Return the (X, Y) coordinate for the center point of the cell that contains the specified text.  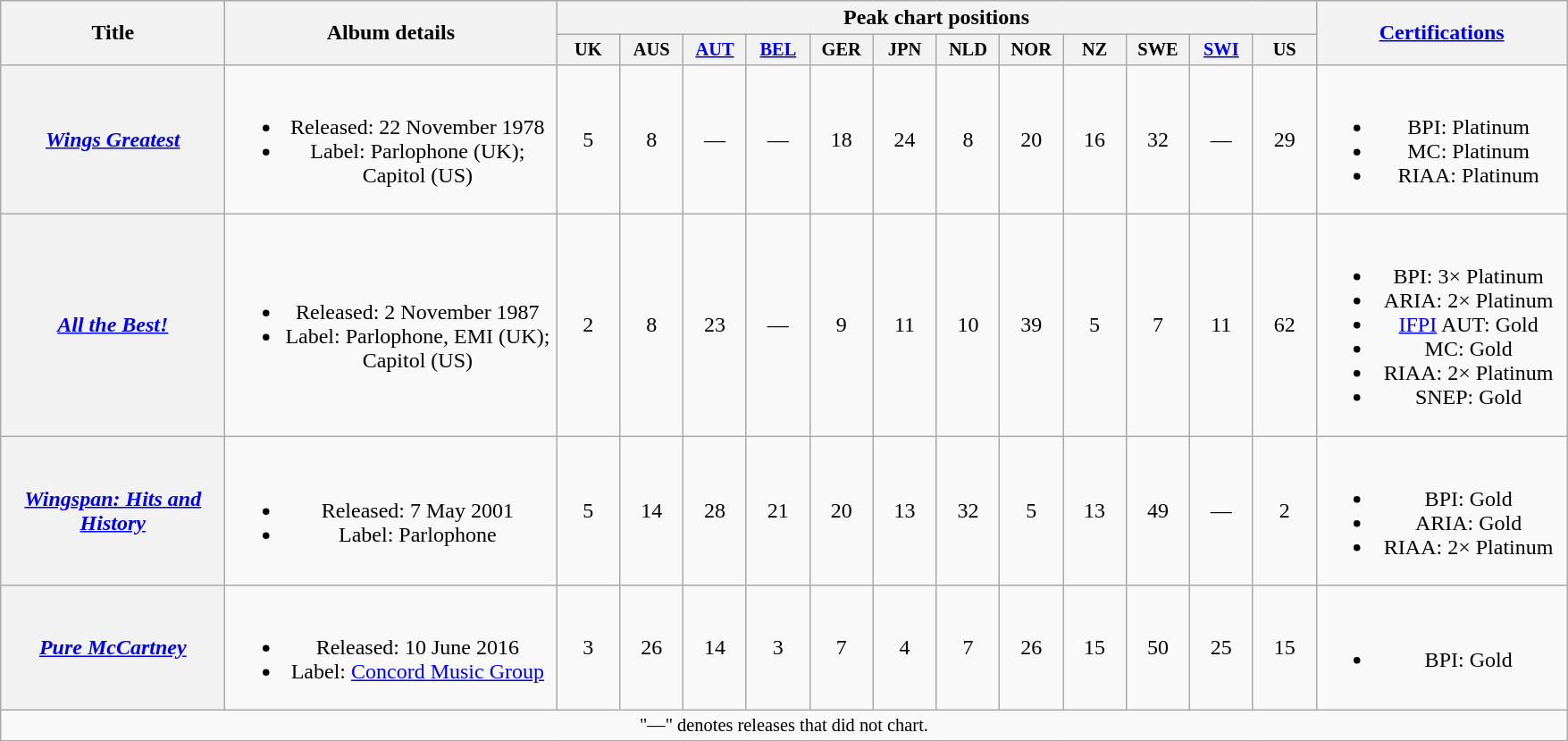
JPN (904, 50)
50 (1158, 648)
BPI: PlatinumMC: PlatinumRIAA: Platinum (1442, 139)
Wings Greatest (113, 139)
28 (715, 511)
UK (588, 50)
39 (1031, 325)
62 (1285, 325)
Title (113, 33)
Released: 10 June 2016Label: Concord Music Group (391, 648)
Released: 22 November 1978Label: Parlophone (UK); Capitol (US) (391, 139)
BPI: 3× PlatinumARIA: 2× PlatinumIFPI AUT: GoldMC: GoldRIAA: 2× PlatinumSNEP: Gold (1442, 325)
Album details (391, 33)
AUS (652, 50)
BEL (777, 50)
Wingspan: Hits and History (113, 511)
NLD (968, 50)
Certifications (1442, 33)
"—" denotes releases that did not chart. (784, 726)
Released: 7 May 2001Label: Parlophone (391, 511)
SWE (1158, 50)
21 (777, 511)
AUT (715, 50)
SWI (1220, 50)
29 (1285, 139)
All the Best! (113, 325)
9 (842, 325)
GER (842, 50)
18 (842, 139)
10 (968, 325)
Released: 2 November 1987Label: Parlophone, EMI (UK); Capitol (US) (391, 325)
BPI: Gold (1442, 648)
24 (904, 139)
23 (715, 325)
49 (1158, 511)
NOR (1031, 50)
US (1285, 50)
Peak chart positions (936, 18)
25 (1220, 648)
16 (1095, 139)
Pure McCartney (113, 648)
NZ (1095, 50)
BPI: GoldARIA: GoldRIAA: 2× Platinum (1442, 511)
4 (904, 648)
